Identify which cell holds the provided text, then report its [x, y] central coordinate. 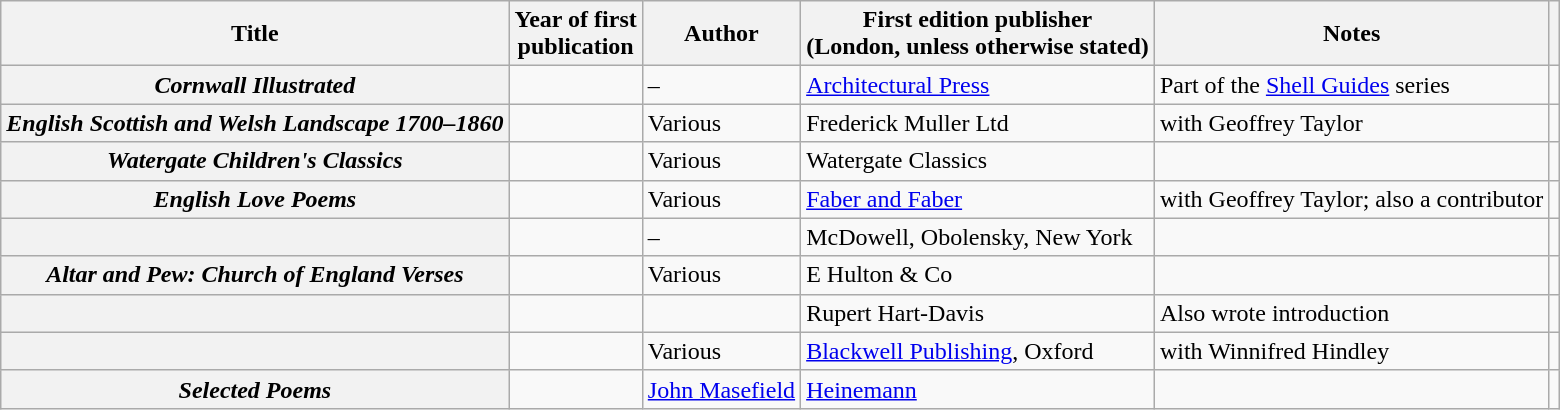
John Masefield [721, 389]
Rupert Hart-Davis [978, 313]
E Hulton & Co [978, 275]
English Love Poems [255, 199]
English Scottish and Welsh Landscape 1700–1860 [255, 123]
Frederick Muller Ltd [978, 123]
Part of the Shell Guides series [1351, 85]
Heinemann [978, 389]
McDowell, Obolensky, New York [978, 237]
with Geoffrey Taylor; also a contributor [1351, 199]
Faber and Faber [978, 199]
Cornwall Illustrated [255, 85]
Selected Poems [255, 389]
Title [255, 34]
Watergate Classics [978, 161]
with Geoffrey Taylor [1351, 123]
First edition publisher(London, unless otherwise stated) [978, 34]
Author [721, 34]
Also wrote introduction [1351, 313]
Year of firstpublication [576, 34]
with Winnifred Hindley [1351, 351]
Blackwell Publishing, Oxford [978, 351]
Architectural Press [978, 85]
Altar and Pew: Church of England Verses [255, 275]
Watergate Children's Classics [255, 161]
Notes [1351, 34]
